Capture the cell that displays the provided text and extract its [x, y] central coordinate. 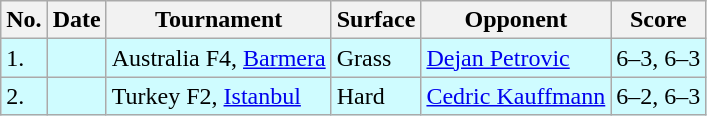
Surface [376, 20]
Dejan Petrovic [516, 58]
Grass [376, 58]
6–2, 6–3 [658, 96]
Australia F4, Barmera [218, 58]
Tournament [218, 20]
Turkey F2, Istanbul [218, 96]
6–3, 6–3 [658, 58]
Hard [376, 96]
Score [658, 20]
Date [76, 20]
Opponent [516, 20]
No. [24, 20]
1. [24, 58]
Cedric Kauffmann [516, 96]
2. [24, 96]
